Capture the cell that displays the provided text and extract its (X, Y) central coordinate. 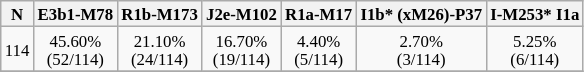
J2e-M102 (242, 14)
16.70%(19/114) (242, 49)
I1b* (xM26)-P37 (421, 14)
I-M253* I1a (534, 14)
R1b-M173 (160, 14)
R1a-M17 (318, 14)
2.70%(3/114) (421, 49)
E3b1-M78 (76, 14)
114 (18, 49)
45.60%(52/114) (76, 49)
N (18, 14)
21.10%(24/114) (160, 49)
4.40%(5/114) (318, 49)
5.25%(6/114) (534, 49)
